Scan for the cell matching the given text and deliver its (x, y) coordinate at center. 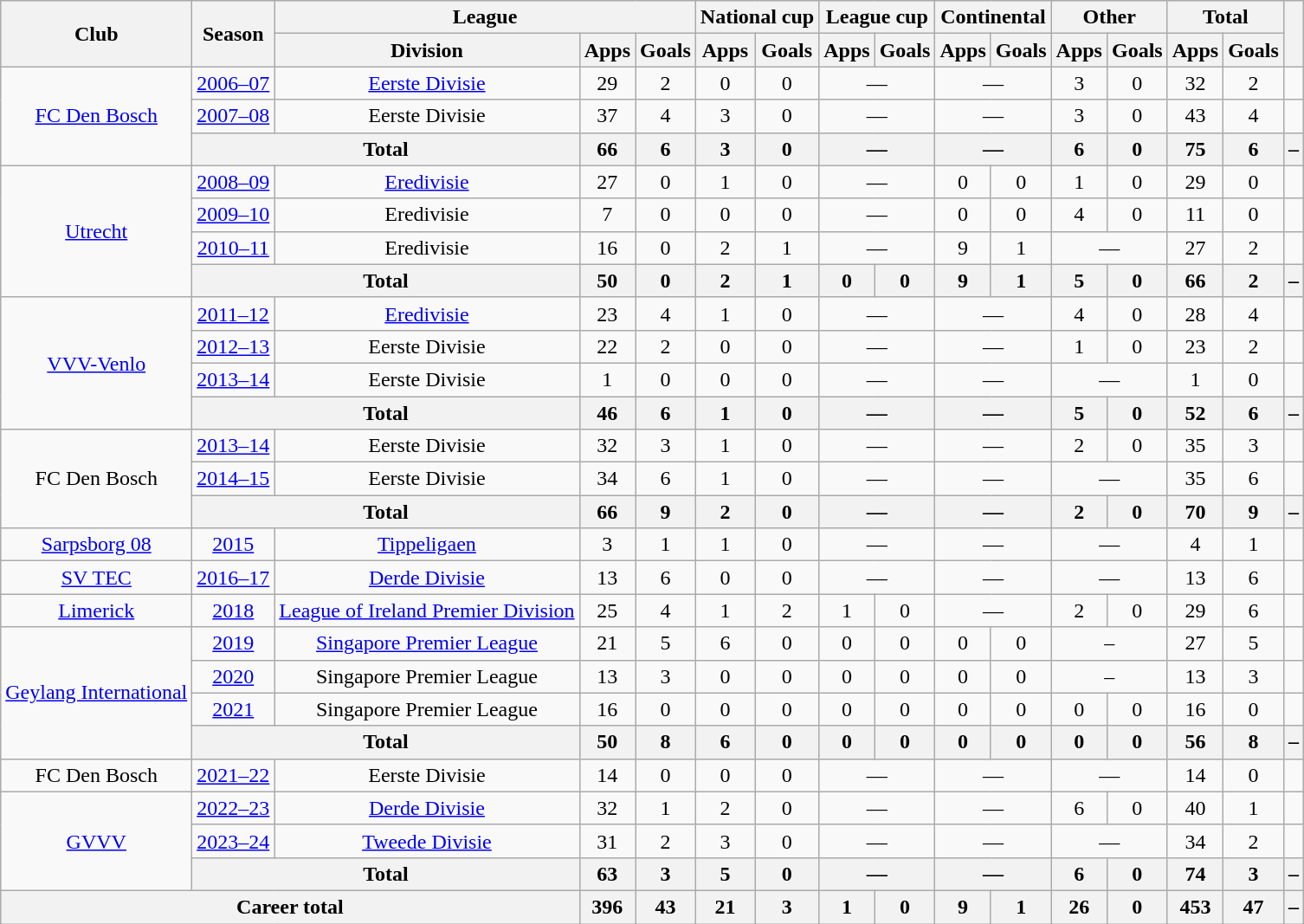
25 (607, 611)
75 (1195, 149)
63 (607, 874)
2019 (234, 643)
League of Ireland Premier Division (427, 611)
VVV-Venlo (97, 363)
453 (1195, 907)
Sarpsborg 08 (97, 545)
Geylang International (97, 693)
46 (607, 413)
11 (1195, 215)
2014–15 (234, 479)
Career total (290, 907)
70 (1195, 512)
Tippeligaen (427, 545)
2015 (234, 545)
GVVV (97, 841)
Club (97, 34)
47 (1254, 907)
40 (1195, 808)
2006–07 (234, 83)
2010–11 (234, 248)
2009–10 (234, 215)
League cup (877, 17)
Continental (993, 17)
26 (1079, 907)
2011–12 (234, 313)
Utrecht (97, 231)
28 (1195, 313)
2016–17 (234, 578)
Other (1109, 17)
74 (1195, 874)
National cup (757, 17)
Division (427, 50)
37 (607, 116)
2012–13 (234, 346)
52 (1195, 413)
Season (234, 34)
2022–23 (234, 808)
31 (607, 841)
56 (1195, 742)
SV TEC (97, 578)
22 (607, 346)
2008–09 (234, 182)
7 (607, 215)
396 (607, 907)
Tweede Divisie (427, 841)
2020 (234, 676)
2007–08 (234, 116)
2023–24 (234, 841)
2018 (234, 611)
2021–22 (234, 775)
League (485, 17)
2021 (234, 709)
Limerick (97, 611)
